Locate the cell with the specified text and output its [x, y] center coordinate. 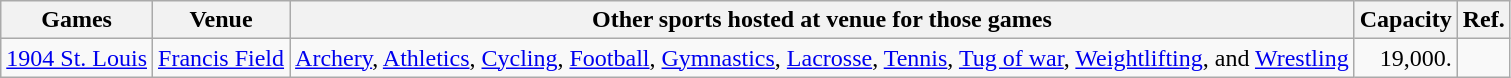
1904 St. Louis [77, 58]
Venue [222, 20]
Francis Field [222, 58]
Capacity [1406, 20]
Other sports hosted at venue for those games [822, 20]
Archery, Athletics, Cycling, Football, Gymnastics, Lacrosse, Tennis, Tug of war, Weightlifting, and Wrestling [822, 58]
19,000. [1406, 58]
Games [77, 20]
Ref. [1484, 20]
